Output the [X, Y] coordinate of the center of the cell containing the given text.  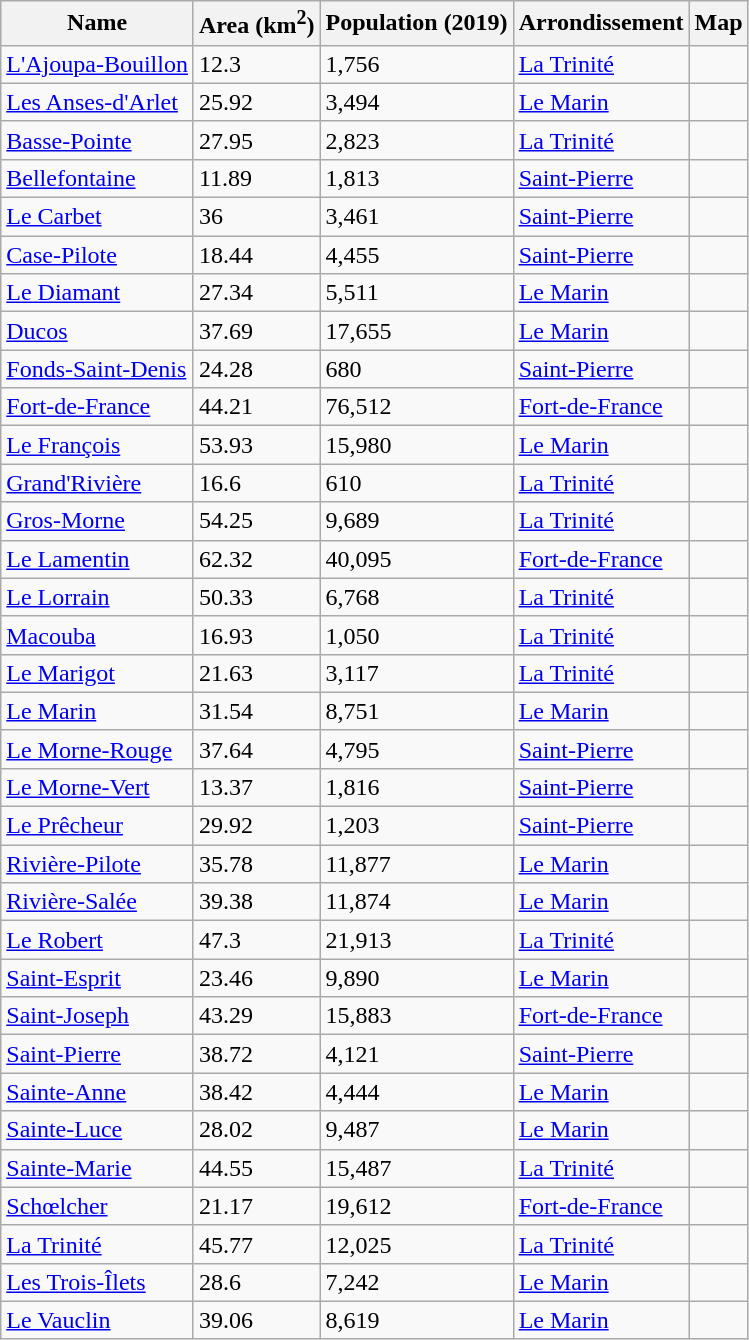
62.32 [256, 559]
Saint-Joseph [98, 1016]
19,612 [416, 1206]
Arrondissement [601, 24]
40,095 [416, 559]
4,444 [416, 1092]
23.46 [256, 978]
Basse-Pointe [98, 140]
Le Carbet [98, 217]
36 [256, 217]
Le François [98, 445]
Le Prêcheur [98, 826]
38.72 [256, 1054]
11,877 [416, 864]
21,913 [416, 940]
680 [416, 369]
Gros-Morne [98, 521]
13.37 [256, 787]
6,768 [416, 597]
5,511 [416, 293]
39.38 [256, 902]
Le Lorrain [98, 597]
16.93 [256, 635]
44.55 [256, 1168]
28.6 [256, 1282]
24.28 [256, 369]
9,890 [416, 978]
38.42 [256, 1092]
3,117 [416, 673]
Le Morne-Rouge [98, 749]
Les Trois-Îlets [98, 1282]
39.06 [256, 1320]
8,619 [416, 1320]
12.3 [256, 64]
Bellefontaine [98, 178]
Le Vauclin [98, 1320]
44.21 [256, 407]
1,816 [416, 787]
1,203 [416, 826]
7,242 [416, 1282]
76,512 [416, 407]
Les Anses-d'Arlet [98, 102]
9,689 [416, 521]
11,874 [416, 902]
11.89 [256, 178]
Schœlcher [98, 1206]
3,494 [416, 102]
Fonds-Saint-Denis [98, 369]
28.02 [256, 1130]
Sainte-Marie [98, 1168]
Rivière-Pilote [98, 864]
Ducos [98, 331]
Le Diamant [98, 293]
Le Lamentin [98, 559]
1,756 [416, 64]
47.3 [256, 940]
Case-Pilote [98, 255]
35.78 [256, 864]
Population (2019) [416, 24]
L'Ajoupa-Bouillon [98, 64]
2,823 [416, 140]
Le Robert [98, 940]
12,025 [416, 1244]
15,487 [416, 1168]
Le Morne-Vert [98, 787]
15,883 [416, 1016]
27.34 [256, 293]
9,487 [416, 1130]
4,795 [416, 749]
8,751 [416, 711]
45.77 [256, 1244]
50.33 [256, 597]
25.92 [256, 102]
Sainte-Luce [98, 1130]
37.69 [256, 331]
4,121 [416, 1054]
Name [98, 24]
17,655 [416, 331]
31.54 [256, 711]
Le Marigot [98, 673]
18.44 [256, 255]
53.93 [256, 445]
4,455 [416, 255]
21.63 [256, 673]
15,980 [416, 445]
27.95 [256, 140]
Grand'Rivière [98, 483]
29.92 [256, 826]
21.17 [256, 1206]
1,050 [416, 635]
Saint-Esprit [98, 978]
Map [718, 24]
Area (km2) [256, 24]
43.29 [256, 1016]
3,461 [416, 217]
1,813 [416, 178]
Sainte-Anne [98, 1092]
610 [416, 483]
Rivière-Salée [98, 902]
37.64 [256, 749]
Macouba [98, 635]
16.6 [256, 483]
54.25 [256, 521]
